Determine the [x, y] coordinate at the center of the cell enclosing the given text.  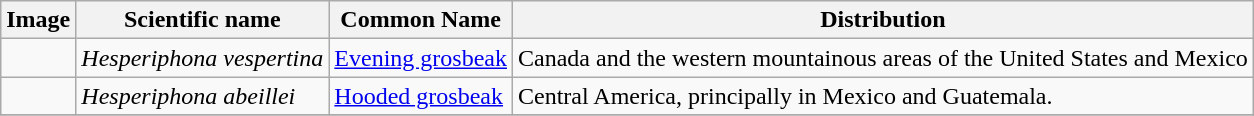
Scientific name [202, 20]
Central America, principally in Mexico and Guatemala. [884, 96]
Common Name [421, 20]
Hesperiphona abeillei [202, 96]
Hooded grosbeak [421, 96]
Distribution [884, 20]
Evening grosbeak [421, 58]
Hesperiphona vespertina [202, 58]
Canada and the western mountainous areas of the United States and Mexico [884, 58]
Image [38, 20]
